From the cell containing the given text, extract its center point as (X, Y) coordinate. 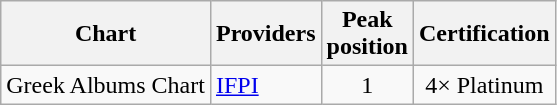
Providers (266, 34)
Greek Albums Chart (106, 85)
Peakposition (367, 34)
4× Platinum (484, 85)
Chart (106, 34)
Certification (484, 34)
1 (367, 85)
IFPI (266, 85)
